Capture the cell that displays the provided text and extract its [x, y] central coordinate. 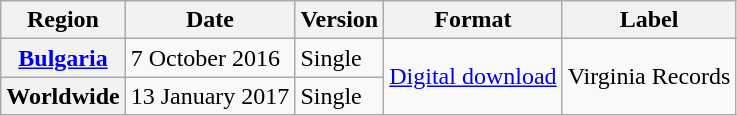
Label [649, 20]
Digital download [473, 77]
Date [210, 20]
Region [63, 20]
Version [340, 20]
13 January 2017 [210, 96]
Format [473, 20]
Bulgaria [63, 58]
7 October 2016 [210, 58]
Virginia Records [649, 77]
Worldwide [63, 96]
